Pinpoint the cell where the given text exists, returning its (x, y) midpoint coordinate. 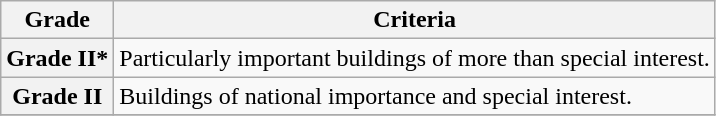
Grade II (58, 96)
Buildings of national importance and special interest. (415, 96)
Grade II* (58, 58)
Grade (58, 20)
Criteria (415, 20)
Particularly important buildings of more than special interest. (415, 58)
